Provide the (x, y) coordinate of the cell's center where the given text is located.  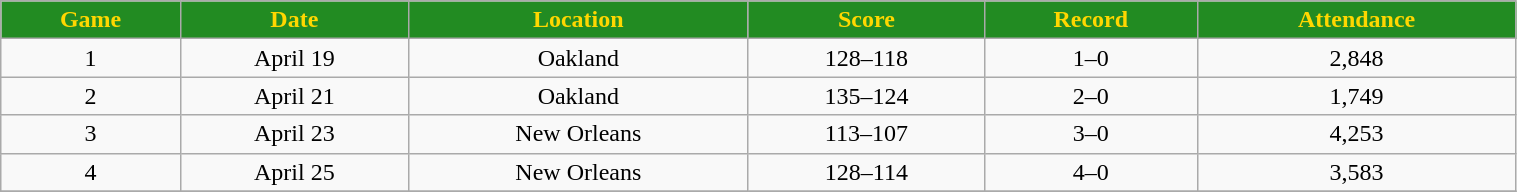
4–0 (1090, 172)
2,848 (1356, 58)
1 (91, 58)
Record (1090, 20)
3–0 (1090, 134)
113–107 (866, 134)
Attendance (1356, 20)
Location (578, 20)
128–118 (866, 58)
135–124 (866, 96)
Game (91, 20)
2–0 (1090, 96)
1–0 (1090, 58)
2 (91, 96)
Score (866, 20)
Date (294, 20)
1,749 (1356, 96)
April 25 (294, 172)
128–114 (866, 172)
4,253 (1356, 134)
April 21 (294, 96)
3,583 (1356, 172)
4 (91, 172)
3 (91, 134)
April 19 (294, 58)
April 23 (294, 134)
